For the text-containing cell, return its midpoint in (x, y) coordinate format. 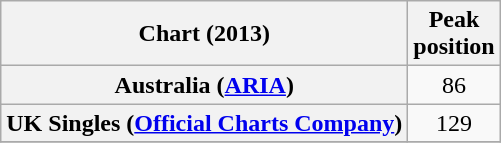
UK Singles (Official Charts Company) (204, 123)
Australia (ARIA) (204, 85)
Chart (2013) (204, 34)
129 (454, 123)
86 (454, 85)
Peakposition (454, 34)
